Detect which cell encompasses the target text, then output its (x, y) center coordinate. 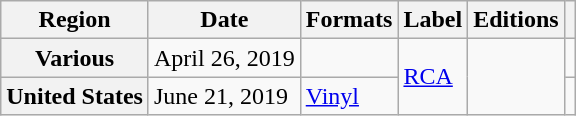
April 26, 2019 (224, 58)
Editions (516, 20)
Label (433, 20)
Formats (349, 20)
United States (75, 96)
Various (75, 58)
Vinyl (349, 96)
Date (224, 20)
June 21, 2019 (224, 96)
RCA (433, 77)
Region (75, 20)
